Locate the cell with the specified text and output its [x, y] center coordinate. 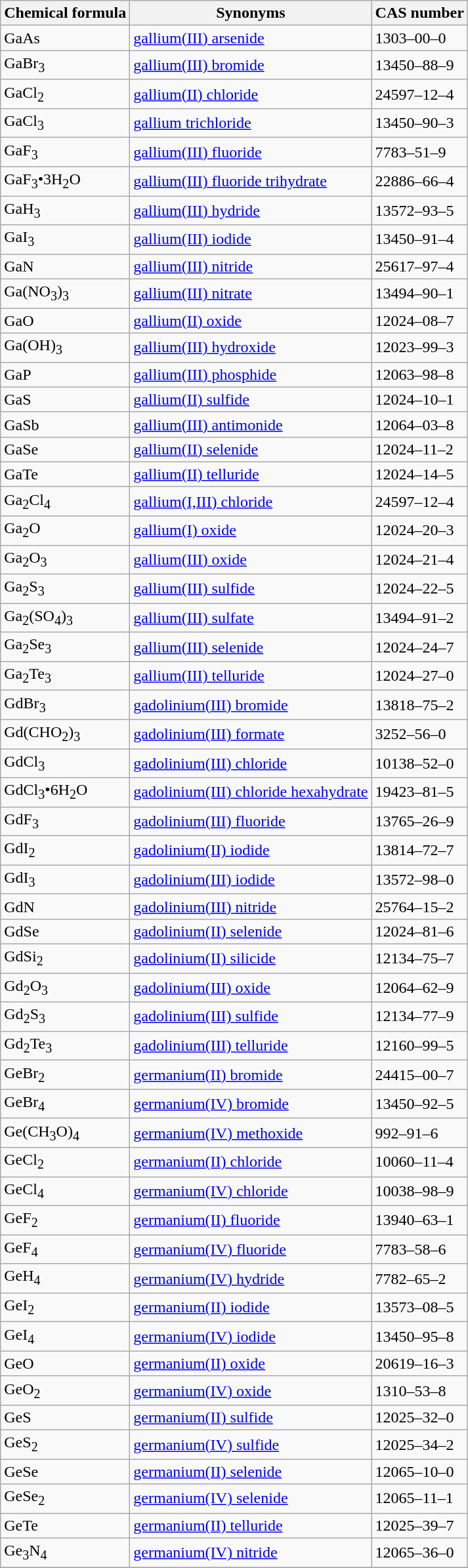
germanium(II) selenide [251, 1472]
12025–39–7 [419, 1525]
germanium(II) sulfide [251, 1418]
12024–10–1 [419, 399]
GaN [66, 266]
germanium(IV) methoxide [251, 1133]
992–91–6 [419, 1133]
GaH3 [66, 211]
GaP [66, 374]
1310–53–8 [419, 1390]
gallium(I,III) chloride [251, 501]
GaF3 [66, 152]
25617–97–4 [419, 266]
GaO [66, 321]
GaBr3 [66, 65]
GdSe [66, 931]
gadolinium(III) nitride [251, 906]
12063–98–8 [419, 374]
GeH4 [66, 1278]
germanium(II) fluoride [251, 1220]
germanium(IV) sulfide [251, 1445]
gallium(III) iodide [251, 239]
12024–14–5 [419, 474]
GdSi2 [66, 958]
gadolinium(III) sulfide [251, 1016]
GaCl2 [66, 94]
13818–75–2 [419, 705]
GaS [66, 399]
1303–00–0 [419, 38]
gadolinium(III) telluride [251, 1045]
12064–03–8 [419, 424]
GdI3 [66, 879]
GdF3 [66, 821]
gadolinium(III) formate [251, 734]
germanium(IV) fluoride [251, 1249]
12065–10–0 [419, 1472]
gallium(III) bromide [251, 65]
GdBr3 [66, 705]
CAS number [419, 13]
GeCl2 [66, 1162]
germanium(IV) chloride [251, 1191]
12023–99–3 [419, 348]
gadolinium(III) fluoride [251, 821]
germanium(IV) iodide [251, 1337]
13765–26–9 [419, 821]
germanium(IV) bromide [251, 1104]
gallium(II) oxide [251, 321]
12064–62–9 [419, 988]
GaSe [66, 449]
gadolinium(III) bromide [251, 705]
10138–52–0 [419, 763]
19423–81–5 [419, 792]
gallium(III) selenide [251, 647]
7783–58–6 [419, 1249]
gadolinium(III) chloride hexahydrate [251, 792]
gallium(III) nitrate [251, 293]
GeS2 [66, 1445]
12024–22–5 [419, 588]
gadolinium(III) iodide [251, 879]
gallium(II) selenide [251, 449]
Ge3N4 [66, 1552]
GdCl3 [66, 763]
gallium(III) sulfide [251, 588]
Gd2S3 [66, 1016]
Synonyms [251, 13]
13572–93–5 [419, 211]
Gd2O3 [66, 988]
12065–36–0 [419, 1552]
Ga2(SO4)3 [66, 618]
12024–24–7 [419, 647]
24415–00–7 [419, 1075]
13940–63–1 [419, 1220]
GeBr4 [66, 1104]
Ga(OH)3 [66, 348]
GeI4 [66, 1337]
Gd2Te3 [66, 1045]
12024–20–3 [419, 531]
germanium(II) chloride [251, 1162]
gallium(I) oxide [251, 531]
gallium(II) sulfide [251, 399]
germanium(II) telluride [251, 1525]
12024–81–6 [419, 931]
GeCl4 [66, 1191]
13450–95–8 [419, 1337]
GaCl3 [66, 123]
13450–90–3 [419, 123]
12024–27–0 [419, 675]
gallium(III) fluoride [251, 152]
GdI2 [66, 851]
12024–21–4 [419, 559]
12134–77–9 [419, 1016]
gallium(III) sulfate [251, 618]
gallium(III) nitride [251, 266]
gallium(II) telluride [251, 474]
gallium(III) hydride [251, 211]
gallium(III) oxide [251, 559]
germanium(II) bromide [251, 1075]
gallium(III) phosphide [251, 374]
gadolinium(II) selenide [251, 931]
7783–51–9 [419, 152]
12134–75–7 [419, 958]
Gd(CHO2)3 [66, 734]
GeO [66, 1363]
7782–65–2 [419, 1278]
GaAs [66, 38]
GaI3 [66, 239]
12024–11–2 [419, 449]
GeF2 [66, 1220]
GdN [66, 906]
Ga2S3 [66, 588]
gallium(III) telluride [251, 675]
gallium(III) fluoride trihydrate [251, 181]
GdCl3•6H2O [66, 792]
12065–11–1 [419, 1498]
germanium(IV) selenide [251, 1498]
germanium(II) iodide [251, 1307]
GeO2 [66, 1390]
GeBr2 [66, 1075]
13450–91–4 [419, 239]
gadolinium(III) oxide [251, 988]
Ga(NO3)3 [66, 293]
gallium(III) antimonide [251, 424]
GaF3•3H2O [66, 181]
Ge(CH3O)4 [66, 1133]
13572–98–0 [419, 879]
Ga2Te3 [66, 675]
25764–15–2 [419, 906]
gallium trichloride [251, 123]
Chemical formula [66, 13]
GeTe [66, 1525]
10038–98–9 [419, 1191]
GeS [66, 1418]
22886–66–4 [419, 181]
13573–08–5 [419, 1307]
germanium(IV) hydride [251, 1278]
gadolinium(II) silicide [251, 958]
Ga2O3 [66, 559]
3252–56–0 [419, 734]
12025–32–0 [419, 1418]
GaSb [66, 424]
13494–91–2 [419, 618]
GeF4 [66, 1249]
13450–92–5 [419, 1104]
12160–99–5 [419, 1045]
GeSe2 [66, 1498]
gallium(III) hydroxide [251, 348]
GeI2 [66, 1307]
GeSe [66, 1472]
10060–11–4 [419, 1162]
12024–08–7 [419, 321]
13494–90–1 [419, 293]
gallium(III) arsenide [251, 38]
Ga2Cl4 [66, 501]
Ga2O [66, 531]
13814–72–7 [419, 851]
12025–34–2 [419, 1445]
GaTe [66, 474]
germanium(II) oxide [251, 1363]
gadolinium(III) chloride [251, 763]
13450–88–9 [419, 65]
germanium(IV) oxide [251, 1390]
Ga2Se3 [66, 647]
germanium(IV) nitride [251, 1552]
gallium(II) chloride [251, 94]
20619–16–3 [419, 1363]
gadolinium(II) iodide [251, 851]
